Find where the given text appears and provide that cell's center as (x, y) coordinate. 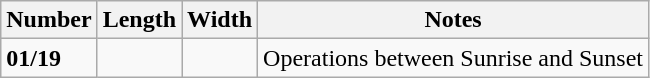
01/19 (49, 58)
Width (220, 20)
Operations between Sunrise and Sunset (454, 58)
Notes (454, 20)
Number (49, 20)
Length (139, 20)
